Capture the cell that displays the provided text and extract its (x, y) central coordinate. 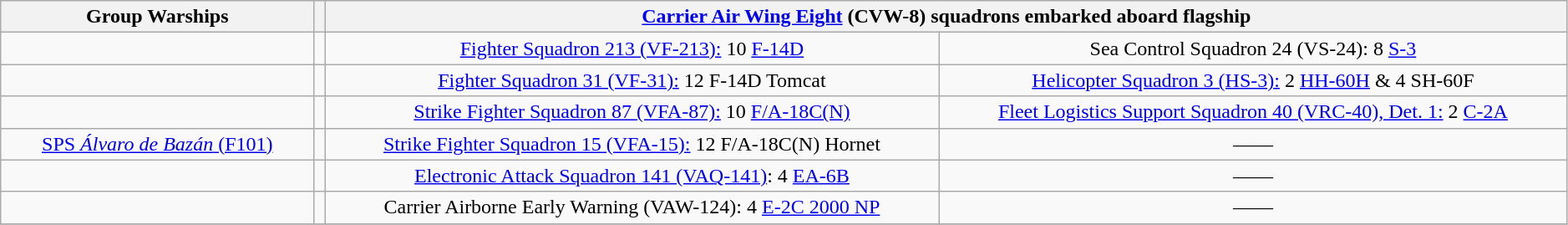
Strike Fighter Squadron 15 (VFA-15): 12 F/A-18C(N) Hornet (632, 144)
Fleet Logistics Support Squadron 40 (VRC-40), Det. 1: 2 C-2A (1253, 112)
SPS Álvaro de Bazán (F101) (157, 144)
Fighter Squadron 213 (VF-213): 10 F-14D (632, 49)
Group Warships (157, 17)
Carrier Airborne Early Warning (VAW-124): 4 E-2C 2000 NP (632, 207)
Sea Control Squadron 24 (VS-24): 8 S-3 (1253, 49)
Electronic Attack Squadron 141 (VAQ-141): 4 EA-6B (632, 176)
Carrier Air Wing Eight (CVW-8) squadrons embarked aboard flagship (946, 17)
Helicopter Squadron 3 (HS-3): 2 HH-60H & 4 SH-60F (1253, 80)
Strike Fighter Squadron 87 (VFA-87): 10 F/A-18C(N) (632, 112)
Fighter Squadron 31 (VF-31): 12 F-14D Tomcat (632, 80)
